Identify which cell holds the provided text, then report its [x, y] central coordinate. 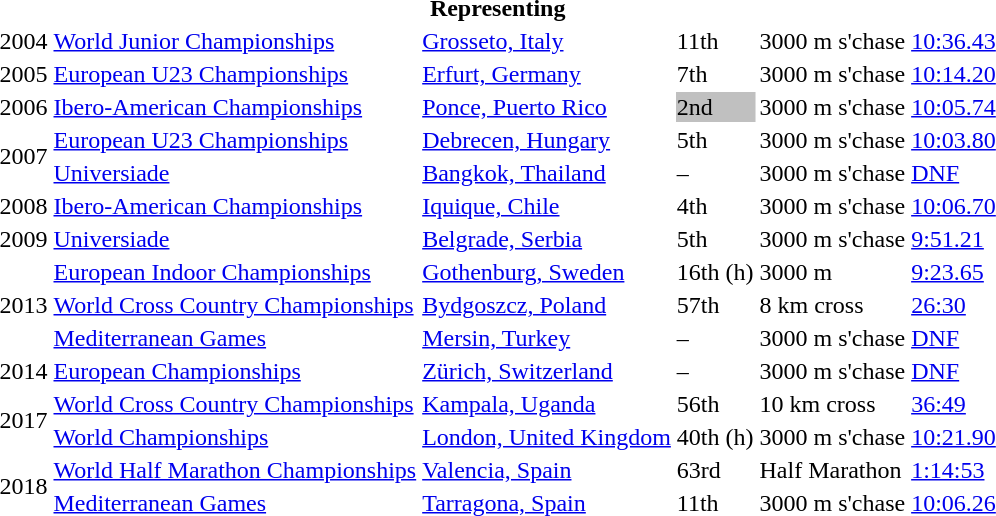
8 km cross [832, 305]
Kampala, Uganda [547, 404]
European Championships [235, 371]
Bangkok, Thailand [547, 173]
Ponce, Puerto Rico [547, 107]
London, United Kingdom [547, 437]
4th [715, 206]
Bydgoszcz, Poland [547, 305]
16th (h) [715, 272]
Valencia, Spain [547, 470]
10 km cross [832, 404]
11th [715, 41]
2nd [715, 107]
56th [715, 404]
3000 m [832, 272]
World Championships [235, 437]
Belgrade, Serbia [547, 239]
World Half Marathon Championships [235, 470]
Mersin, Turkey [547, 338]
Erfurt, Germany [547, 74]
World Junior Championships [235, 41]
7th [715, 74]
40th (h) [715, 437]
Grosseto, Italy [547, 41]
Half Marathon [832, 470]
Debrecen, Hungary [547, 140]
Mediterranean Games [235, 338]
57th [715, 305]
Iquique, Chile [547, 206]
63rd [715, 470]
Gothenburg, Sweden [547, 272]
Zürich, Switzerland [547, 371]
European Indoor Championships [235, 272]
